From the cell containing the given text, extract its center point as [X, Y] coordinate. 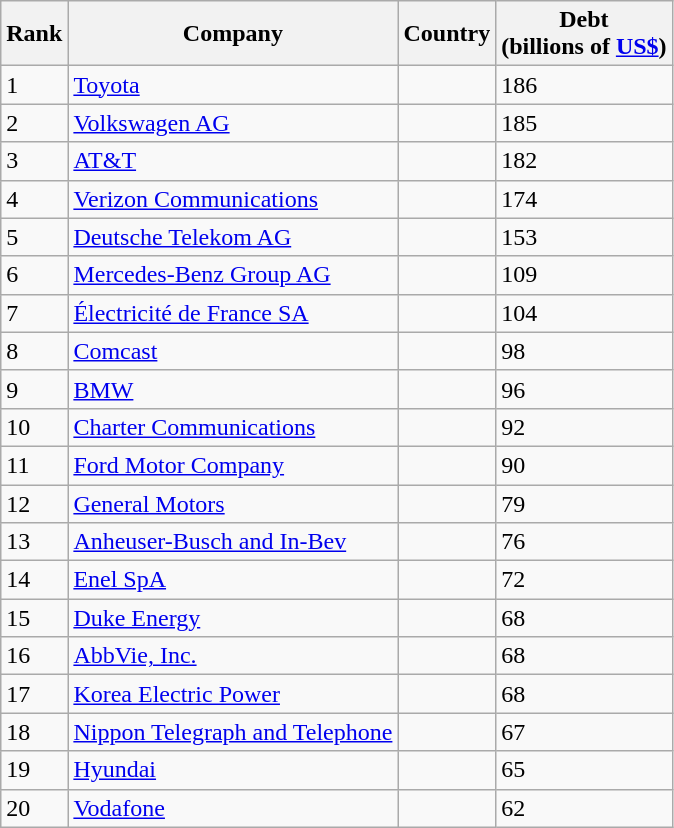
Debt(billions of US$) [584, 34]
Toyota [233, 85]
Hyundai [233, 770]
19 [34, 770]
AbbVie, Inc. [233, 656]
Comcast [233, 351]
182 [584, 161]
Deutsche Telekom AG [233, 237]
Company [233, 34]
General Motors [233, 503]
76 [584, 542]
Verizon Communications [233, 199]
67 [584, 732]
186 [584, 85]
10 [34, 427]
2 [34, 123]
12 [34, 503]
79 [584, 503]
6 [34, 275]
Charter Communications [233, 427]
104 [584, 313]
16 [34, 656]
Mercedes-Benz Group AG [233, 275]
185 [584, 123]
Ford Motor Company [233, 465]
174 [584, 199]
1 [34, 85]
153 [584, 237]
Country [447, 34]
Vodafone [233, 808]
90 [584, 465]
Duke Energy [233, 618]
5 [34, 237]
Enel SpA [233, 580]
17 [34, 694]
Anheuser-Busch and In-Bev [233, 542]
98 [584, 351]
13 [34, 542]
92 [584, 427]
Volkswagen AG [233, 123]
8 [34, 351]
Korea Electric Power [233, 694]
9 [34, 389]
109 [584, 275]
Électricité de France SA [233, 313]
18 [34, 732]
65 [584, 770]
4 [34, 199]
62 [584, 808]
BMW [233, 389]
11 [34, 465]
15 [34, 618]
7 [34, 313]
20 [34, 808]
Nippon Telegraph and Telephone [233, 732]
14 [34, 580]
96 [584, 389]
72 [584, 580]
3 [34, 161]
AT&T [233, 161]
Rank [34, 34]
